For the text-containing cell, return its midpoint in [X, Y] coordinate format. 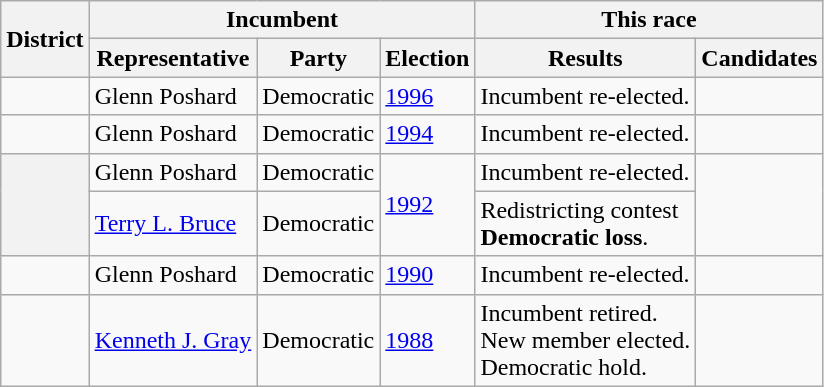
Election [428, 58]
Incumbent retired.New member elected.Democratic hold. [586, 340]
District [45, 39]
1992 [428, 204]
Results [586, 58]
1988 [428, 340]
Representative [173, 58]
This race [649, 20]
Kenneth J. Gray [173, 340]
Party [318, 58]
1996 [428, 96]
Candidates [760, 58]
1990 [428, 275]
1994 [428, 134]
Redistricting contestDemocratic loss. [586, 224]
Terry L. Bruce [173, 224]
Incumbent [282, 20]
